Scan for the cell matching the given text and deliver its (X, Y) coordinate at center. 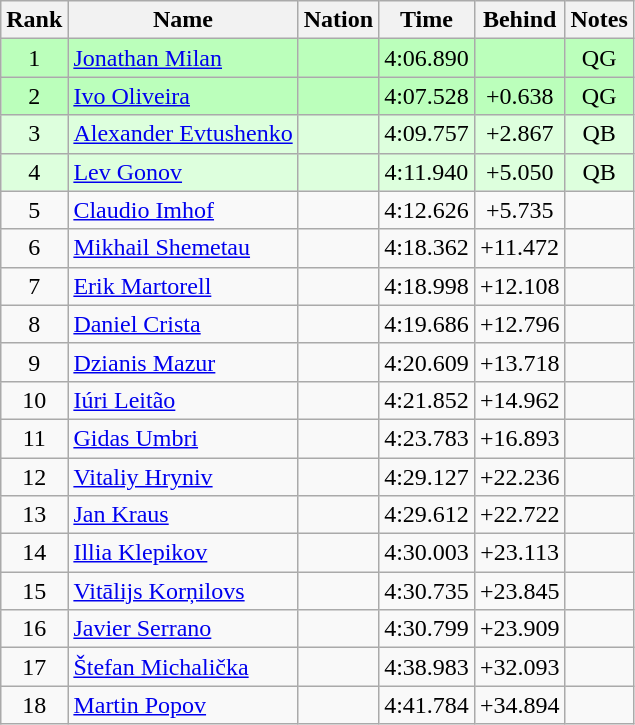
13 (34, 515)
Iúri Leitão (183, 400)
4:18.362 (427, 248)
15 (34, 591)
6 (34, 248)
18 (34, 705)
Illia Klepikov (183, 553)
4:12.626 (427, 210)
+23.845 (520, 591)
+12.108 (520, 286)
8 (34, 324)
Dzianis Mazur (183, 362)
Rank (34, 20)
Štefan Michalička (183, 667)
+13.718 (520, 362)
5 (34, 210)
Nation (338, 20)
+12.796 (520, 324)
+32.093 (520, 667)
Behind (520, 20)
4:19.686 (427, 324)
4:06.890 (427, 58)
Mikhail Shemetau (183, 248)
Claudio Imhof (183, 210)
4:29.127 (427, 477)
2 (34, 96)
Lev Gonov (183, 172)
4:30.799 (427, 629)
+16.893 (520, 438)
+23.909 (520, 629)
+5.735 (520, 210)
1 (34, 58)
4 (34, 172)
Gidas Umbri (183, 438)
+0.638 (520, 96)
14 (34, 553)
4:41.784 (427, 705)
4:11.940 (427, 172)
4:09.757 (427, 134)
Martin Popov (183, 705)
4:38.983 (427, 667)
Jonathan Milan (183, 58)
Time (427, 20)
+5.050 (520, 172)
Alexander Evtushenko (183, 134)
4:30.003 (427, 553)
+22.722 (520, 515)
4:20.609 (427, 362)
4:21.852 (427, 400)
Notes (599, 20)
Ivo Oliveira (183, 96)
7 (34, 286)
Vitālijs Korņilovs (183, 591)
+23.113 (520, 553)
4:07.528 (427, 96)
11 (34, 438)
4:30.735 (427, 591)
16 (34, 629)
12 (34, 477)
4:18.998 (427, 286)
Daniel Crista (183, 324)
4:29.612 (427, 515)
Jan Kraus (183, 515)
4:23.783 (427, 438)
+2.867 (520, 134)
+22.236 (520, 477)
10 (34, 400)
Vitaliy Hryniv (183, 477)
+34.894 (520, 705)
Erik Martorell (183, 286)
Name (183, 20)
+14.962 (520, 400)
17 (34, 667)
9 (34, 362)
Javier Serrano (183, 629)
3 (34, 134)
+11.472 (520, 248)
